Determine the (X, Y) coordinate at the center of the cell enclosing the given text.  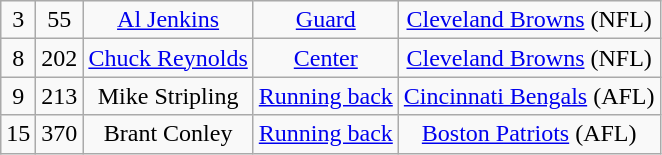
370 (60, 134)
8 (18, 58)
Chuck Reynolds (168, 58)
Brant Conley (168, 134)
9 (18, 96)
Guard (326, 20)
3 (18, 20)
Al Jenkins (168, 20)
15 (18, 134)
202 (60, 58)
213 (60, 96)
55 (60, 20)
Cincinnati Bengals (AFL) (529, 96)
Boston Patriots (AFL) (529, 134)
Mike Stripling (168, 96)
Center (326, 58)
